Pinpoint the cell where the given text exists, returning its (x, y) midpoint coordinate. 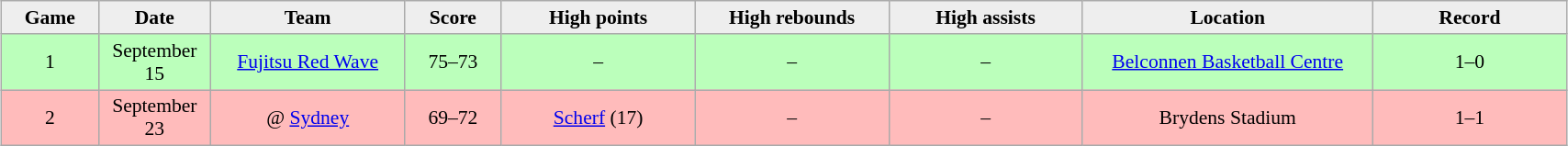
Scherf (17) (599, 118)
High rebounds (791, 17)
High points (599, 17)
Brydens Stadium (1227, 118)
High assists (986, 17)
Team (308, 17)
September 23 (154, 118)
Game (50, 17)
@ Sydney (308, 118)
Location (1227, 17)
1 (50, 62)
75–73 (454, 62)
Record (1469, 17)
Score (454, 17)
September 15 (154, 62)
1–0 (1469, 62)
69–72 (454, 118)
1–1 (1469, 118)
2 (50, 118)
Fujitsu Red Wave (308, 62)
Belconnen Basketball Centre (1227, 62)
Date (154, 17)
